For the text-containing cell, return its midpoint in (x, y) coordinate format. 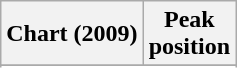
Peakposition (189, 34)
Chart (2009) (72, 34)
